Detect which cell encompasses the target text, then output its (x, y) center coordinate. 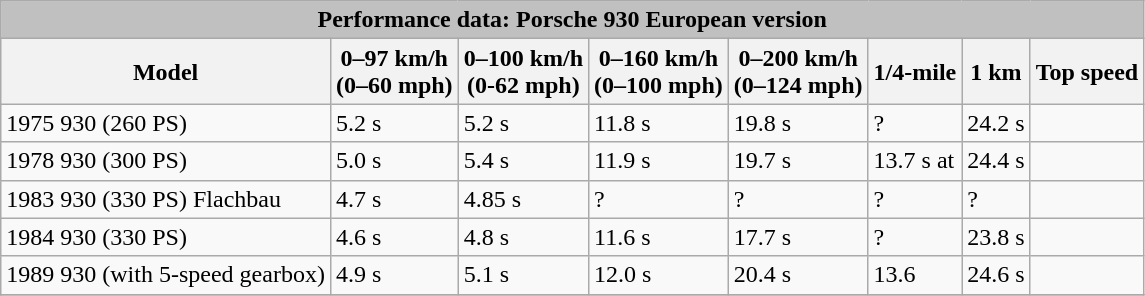
4.7 s (394, 199)
19.8 s (798, 123)
1975 930 (260 PS) (166, 123)
0–160 km/h(0–100 mph) (659, 72)
1 km (996, 72)
24.2 s (996, 123)
13.7 s at (915, 161)
1/4-mile (915, 72)
4.6 s (394, 237)
5.0 s (394, 161)
Performance data: Porsche 930 European version (572, 20)
0–200 km/h(0–124 mph) (798, 72)
23.8 s (996, 237)
11.6 s (659, 237)
4.9 s (394, 275)
24.4 s (996, 161)
19.7 s (798, 161)
0–100 km/h(0-62 mph) (523, 72)
Top speed (1087, 72)
4.8 s (523, 237)
1984 930 (330 PS) (166, 237)
1983 930 (330 PS) Flachbau (166, 199)
1989 930 (with 5-speed gearbox) (166, 275)
5.4 s (523, 161)
Model (166, 72)
20.4 s (798, 275)
11.9 s (659, 161)
17.7 s (798, 237)
4.85 s (523, 199)
12.0 s (659, 275)
13.6 (915, 275)
24.6 s (996, 275)
5.1 s (523, 275)
11.8 s (659, 123)
0–97 km/h(0–60 mph) (394, 72)
1978 930 (300 PS) (166, 161)
